Provide the [X, Y] coordinate of the cell's center where the given text is located.  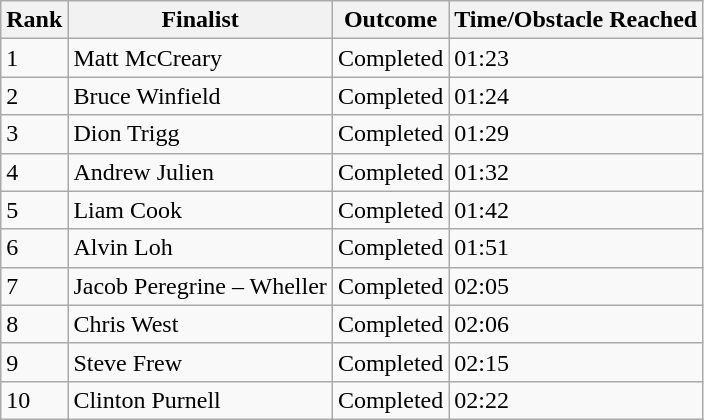
02:05 [576, 286]
02:06 [576, 324]
Alvin Loh [200, 248]
Clinton Purnell [200, 400]
02:15 [576, 362]
3 [34, 134]
Outcome [390, 20]
4 [34, 172]
01:29 [576, 134]
7 [34, 286]
Chris West [200, 324]
01:32 [576, 172]
02:22 [576, 400]
Bruce Winfield [200, 96]
01:42 [576, 210]
Andrew Julien [200, 172]
6 [34, 248]
1 [34, 58]
2 [34, 96]
Matt McCreary [200, 58]
Finalist [200, 20]
01:24 [576, 96]
Liam Cook [200, 210]
9 [34, 362]
10 [34, 400]
Time/Obstacle Reached [576, 20]
Dion Trigg [200, 134]
8 [34, 324]
01:51 [576, 248]
5 [34, 210]
Jacob Peregrine – Wheller [200, 286]
Steve Frew [200, 362]
Rank [34, 20]
01:23 [576, 58]
